For the text-containing cell, return its midpoint in (X, Y) coordinate format. 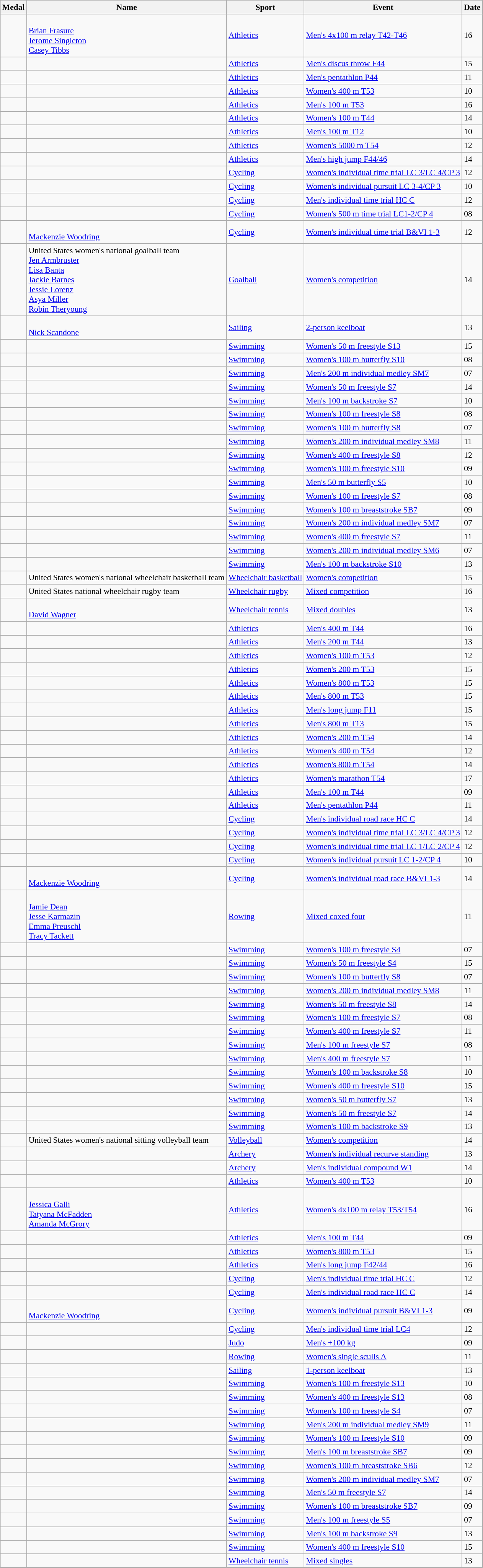
United States women's national wheelchair basketball team (127, 578)
Men's 100 m freestyle S5 (383, 1520)
Men's individual time trial LC4 (383, 1329)
Women's 800 m T54 (383, 765)
Men's individual compound W1 (383, 1168)
Volleyball (266, 1140)
Men's 100 m breaststroke SB7 (383, 1452)
Goalball (266, 280)
Wheelchair basketball (266, 578)
Men's 400 m freestyle S7 (383, 1059)
2-person keelboat (383, 327)
Jamie DeanJesse KarmazinEmma PreuschlTracy Tackett (127, 917)
Men's 100 m backstroke S7 (383, 401)
Women's 100 m T44 (383, 118)
Men's 200 m T44 (383, 642)
Sport (266, 7)
Women's 100 m breaststroke SB6 (383, 1466)
Event (383, 7)
Mixed doubles (383, 610)
United States national wheelchair rugby team (127, 592)
Nick Scandone (127, 327)
Women's marathon T54 (383, 778)
Name (127, 7)
Women's 50 m butterfly S7 (383, 1100)
Men's 200 m individual medley SM9 (383, 1425)
Women's 200 m individual medley SM6 (383, 551)
Women's 400 m freestyle S8 (383, 455)
United States women's national sitting volleyball team (127, 1140)
Women's 100 m butterfly S10 (383, 360)
Women's 100 m backstroke S8 (383, 1072)
Date (472, 7)
Wheelchair rugby (266, 592)
Women's 50 m freestyle S8 (383, 1004)
Jessica GalliTatyana McFaddenAmanda McGrory (127, 1210)
17 (472, 778)
Mixed coxed four (383, 917)
Men's 400 m T44 (383, 628)
Women's 200 m T53 (383, 669)
United States women's national goalball teamJen ArmbrusterLisa BantaJackie BarnesJessie LorenzAsya MillerRobin Theryoung (127, 280)
Men's 800 m T13 (383, 724)
Women's single sculls A (383, 1357)
Men's 100 m T12 (383, 132)
Women's individual pursuit LC 3-4/CP 3 (383, 187)
Men's high jump F44/46 (383, 159)
1-person keelboat (383, 1370)
Judo (266, 1343)
Women's 400 m T54 (383, 751)
Men's 100 m T53 (383, 105)
Men's 50 m butterfly S5 (383, 483)
Women's 100 m T53 (383, 656)
Women's individual recurve standing (383, 1154)
Women's 4x100 m relay T53/T54 (383, 1210)
David Wagner (127, 610)
Men's 100 m backstroke S9 (383, 1534)
Men's 50 m freestyle S7 (383, 1493)
Men's 100 m backstroke S10 (383, 564)
Women's 100 m backstroke S9 (383, 1127)
Men's long jump F42/44 (383, 1265)
Women's 50 m freestyle S13 (383, 346)
Men's 800 m T53 (383, 696)
Women's individual pursuit LC 1-2/CP 4 (383, 860)
Women's 400 m freestyle S13 (383, 1397)
Brian FrasureJerome SingletonCasey Tibbs (127, 36)
Mixed singles (383, 1561)
Women's 100 m freestyle S8 (383, 414)
Women's individual time trial LC 1/LC 2/CP 4 (383, 846)
Women's individual pursuit B&VI 1-3 (383, 1311)
Women's individual time trial B&VI 1-3 (383, 232)
Men's discus throw F44 (383, 64)
Women's individual road race B&VI 1-3 (383, 879)
Medal (14, 7)
Women's 5000 m T54 (383, 146)
Women's 500 m time trial LC1-2/CP 4 (383, 214)
Women's 100 m freestyle S13 (383, 1384)
Men's long jump F11 (383, 710)
Men's 4x100 m relay T42-T46 (383, 36)
Men's +100 kg (383, 1343)
Mixed competition (383, 592)
Men's 100 m freestyle S7 (383, 1045)
Women's 200 m T54 (383, 737)
Women's 50 m freestyle S4 (383, 963)
Men's 200 m individual medley SM7 (383, 374)
